Search for the cell housing the specified text and yield its [x, y] center coordinate. 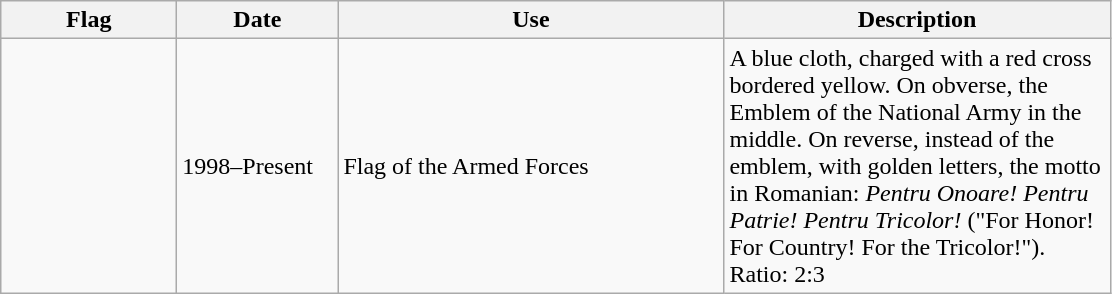
Date [258, 20]
1998–Present [258, 166]
Flag [89, 20]
Flag of the Armed Forces [531, 166]
Use [531, 20]
Description [917, 20]
